Return (x, y) of the center of cell containing provided text 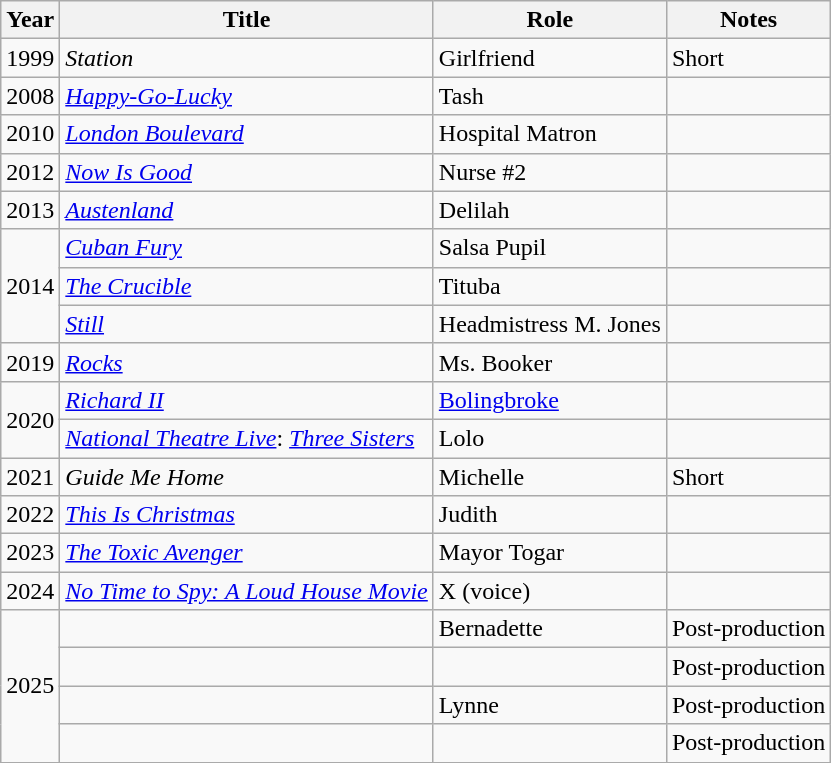
1999 (30, 58)
Notes (748, 20)
London Boulevard (247, 134)
2012 (30, 172)
Happy-Go-Lucky (247, 96)
Girlfriend (550, 58)
Lolo (550, 438)
Cuban Fury (247, 248)
2022 (30, 515)
2010 (30, 134)
Nurse #2 (550, 172)
2025 (30, 686)
No Time to Spy: A Loud House Movie (247, 591)
Hospital Matron (550, 134)
Bolingbroke (550, 400)
2020 (30, 419)
Station (247, 58)
Guide Me Home (247, 477)
2013 (30, 210)
Lynne (550, 705)
Mayor Togar (550, 553)
Headmistress M. Jones (550, 324)
2019 (30, 362)
Title (247, 20)
The Crucible (247, 286)
2014 (30, 286)
Austenland (247, 210)
Ms. Booker (550, 362)
Delilah (550, 210)
2021 (30, 477)
Now Is Good (247, 172)
2023 (30, 553)
Tash (550, 96)
This Is Christmas (247, 515)
Bernadette (550, 629)
Year (30, 20)
2024 (30, 591)
Role (550, 20)
Salsa Pupil (550, 248)
Richard II (247, 400)
X (voice) (550, 591)
Rocks (247, 362)
Still (247, 324)
Judith (550, 515)
The Toxic Avenger (247, 553)
Michelle (550, 477)
Tituba (550, 286)
National Theatre Live: Three Sisters (247, 438)
2008 (30, 96)
